Find where the given text appears and provide that cell's center as [x, y] coordinate. 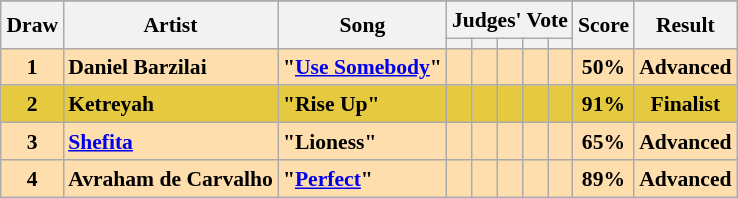
"Perfect" [362, 178]
Artist [170, 24]
50% [604, 66]
"Use Somebody" [362, 66]
91% [604, 104]
Daniel Barzilai [170, 66]
Finalist [685, 104]
Ketreyah [170, 104]
"Lioness" [362, 142]
Shefita [170, 142]
Avraham de Carvalho [170, 178]
89% [604, 178]
Judges' Vote [510, 20]
3 [32, 142]
"Rise Up" [362, 104]
Song [362, 24]
4 [32, 178]
Score [604, 24]
Result [685, 24]
2 [32, 104]
65% [604, 142]
1 [32, 66]
Draw [32, 24]
